Determine the [X, Y] coordinate at the center of the cell enclosing the given text.  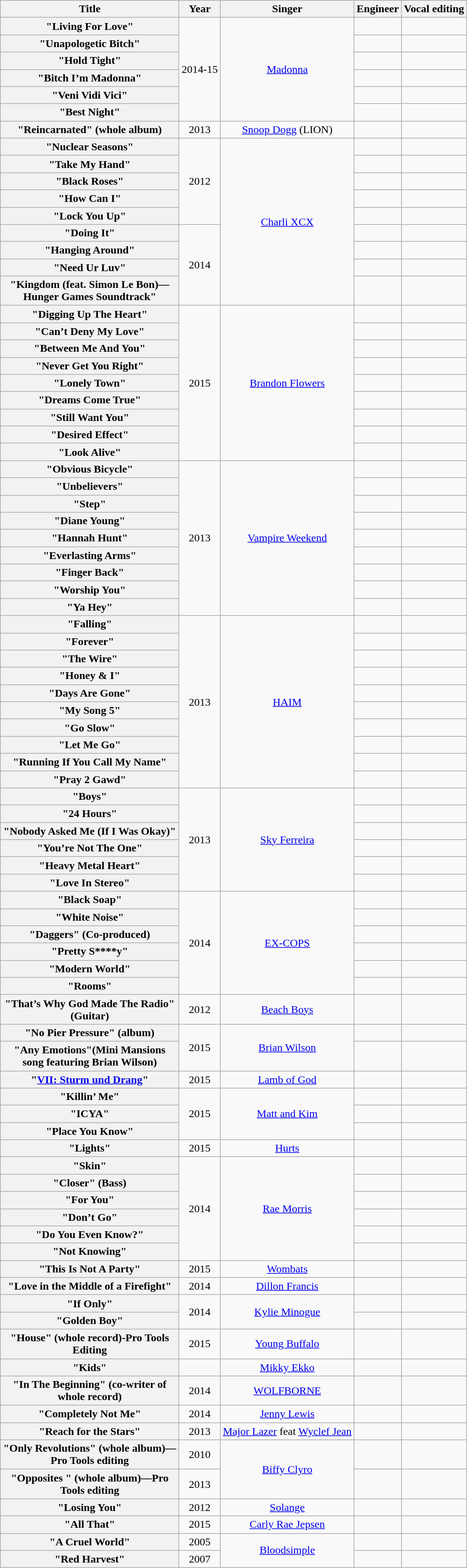
"This Is Not A Party" [90, 1269]
"Reincarnated" (whole album) [90, 129]
"Skin" [90, 1166]
Year [200, 9]
"Need Ur Luv" [90, 268]
"Look Alive" [90, 452]
"The Wire" [90, 659]
"Only Revolutions" (whole album)—Pro Tools editing [90, 1455]
Rae Morris [287, 1209]
"Never Get You Right" [90, 366]
EX-COPS [287, 943]
"Hanging Around" [90, 250]
"All That" [90, 1525]
"In The Beginning" (co-writer of whole record) [90, 1391]
"Best Night" [90, 112]
Jenny Lewis [287, 1414]
"Doing It" [90, 233]
Matt and Kim [287, 1114]
"VII: Sturm und Drang" [90, 1080]
2010 [200, 1455]
"Pretty S****y" [90, 951]
"Step" [90, 504]
"Pray 2 Gawd" [90, 779]
"Take My Hand" [90, 164]
"Do You Even Know?" [90, 1234]
"Dreams Come True" [90, 400]
"Completely Not Me" [90, 1414]
"Losing You" [90, 1507]
"Place You Know" [90, 1131]
Title [90, 9]
"Rooms" [90, 986]
"Digging Up The Heart" [90, 314]
Young Buffalo [287, 1343]
2005 [200, 1542]
"That’s Why God Made The Radio" (Guitar) [90, 1009]
"Falling" [90, 624]
Carly Rae Jepsen [287, 1525]
"Ya Hey" [90, 607]
Snoop Dogg (LION) [287, 129]
"White Noise" [90, 917]
"Desired Effect" [90, 435]
"Killin’ Me" [90, 1097]
Sky Ferreira [287, 840]
"Veni Vidi Vici" [90, 95]
"Any Emotions"(Mini Mansions song featuring Brian Wilson) [90, 1056]
"Honey & I" [90, 676]
"Go Slow" [90, 727]
"Love In Stereo" [90, 883]
2014-15 [200, 69]
Vampire Weekend [287, 538]
"Obvious Bicycle" [90, 469]
Wombats [287, 1269]
"Not Knowing" [90, 1252]
"Reach for the Stars" [90, 1431]
Lamb of God [287, 1080]
"Hold Tight" [90, 61]
"24 Hours" [90, 814]
Vocal editing [434, 9]
Brian Wilson [287, 1047]
Dillon Francis [287, 1286]
"My Song 5" [90, 710]
"Running If You Call My Name" [90, 762]
"For You" [90, 1200]
Singer [287, 9]
"A Cruel World" [90, 1542]
"Hannah Hunt" [90, 538]
"Golden Boy" [90, 1320]
Engineer [378, 9]
"Kingdom (feat. Simon Le Bon)—Hunger Games Soundtrack" [90, 291]
"Nobody Asked Me (If I Was Okay)" [90, 831]
"How Can I" [90, 198]
"Unapologetic Bitch" [90, 43]
"Everlasting Arms" [90, 555]
Madonna [287, 69]
"Diane Young" [90, 521]
"Worship You" [90, 590]
"Between Me And You" [90, 349]
Biffy Clyro [287, 1469]
"Unbelievers" [90, 486]
"Daggers" (Co-produced) [90, 934]
"Black Soap" [90, 900]
Hurts [287, 1148]
"Still Want You" [90, 417]
"No Pier Pressure" (album) [90, 1033]
Bloodsimple [287, 1550]
Major Lazer feat Wyclef Jean [287, 1431]
"Kids" [90, 1367]
"Nuclear Seasons" [90, 147]
"If Only" [90, 1303]
"Modern World" [90, 969]
Brandon Flowers [287, 383]
HAIM [287, 702]
"Bitch I’m Madonna" [90, 78]
"Boys" [90, 797]
"Living For Love" [90, 26]
Charli XCX [287, 222]
"Don’t Go" [90, 1217]
"Closer" (Bass) [90, 1183]
"Days Are Gone" [90, 693]
"ICYA" [90, 1114]
Beach Boys [287, 1009]
"Lock You Up" [90, 216]
"House" (whole record)-Pro Tools Editing [90, 1343]
"Love in the Middle of a Firefight" [90, 1286]
2007 [200, 1559]
"Opposites " (whole album)—Pro Tools editing [90, 1484]
"Red Harvest" [90, 1559]
Solange [287, 1507]
"Forever" [90, 641]
"Lights" [90, 1148]
Mikky Ekko [287, 1367]
"Lonely Town" [90, 383]
"Can’t Deny My Love" [90, 331]
"Finger Back" [90, 573]
WOLFBORNE [287, 1391]
"Heavy Metal Heart" [90, 865]
"Let Me Go" [90, 745]
"You’re Not The One" [90, 848]
Kylie Minogue [287, 1312]
"Black Roses" [90, 181]
